For the text-containing cell, return its midpoint in (x, y) coordinate format. 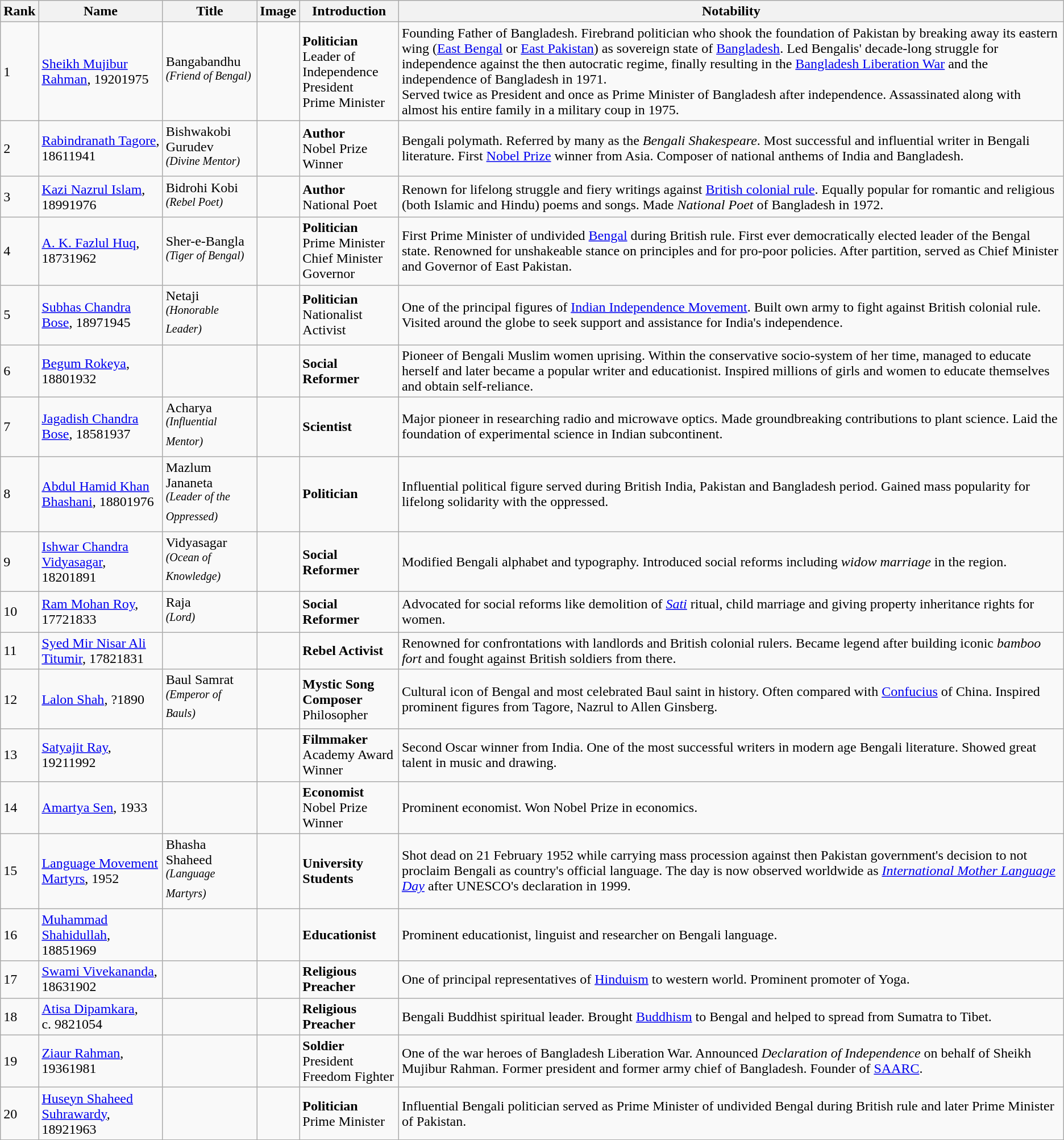
Notability (731, 11)
Vidyasagar(Ocean of Knowledge) (210, 562)
15 (19, 871)
Second Oscar winner from India. One of the most successful writers in modern age Bengali literature. Showed great talent in music and drawing. (731, 755)
11 (19, 650)
6 (19, 371)
Abdul Hamid Khan Bhashani, 18801976 (101, 494)
SoldierPresidentFreedom Fighter (349, 1061)
Atisa Dipamkara, c. 9821054 (101, 1017)
Prominent economist. Won Nobel Prize in economics. (731, 807)
4 (19, 251)
EconomistNobel Prize Winner (349, 807)
3 (19, 197)
Jagadish Chandra Bose, 18581937 (101, 426)
18 (19, 1017)
Rank (19, 11)
Netaji(Honorable Leader) (210, 315)
Educationist (349, 935)
9 (19, 562)
PoliticianPrime Minister (349, 1113)
Influential Bengali politician served as Prime Minister of undivided Bengal during British rule and later Prime Minister of Pakistan. (731, 1113)
Swami Vivekananda, 18631902 (101, 979)
Ishwar Chandra Vidyasagar, 18201891 (101, 562)
1 (19, 72)
5 (19, 315)
Bangabandhu(Friend of Bengal) (210, 72)
Modified Bengali alphabet and typography. Introduced social reforms including widow marriage in the region. (731, 562)
Muhammad Shahidullah, 18851969 (101, 935)
Prominent educationist, linguist and researcher on Bengali language. (731, 935)
8 (19, 494)
FilmmakerAcademy Award Winner (349, 755)
Rabindranath Tagore, 18611941 (101, 149)
14 (19, 807)
20 (19, 1113)
Lalon Shah, ?1890 (101, 699)
Introduction (349, 11)
Mazlum Jananeta(Leader of the Oppressed) (210, 494)
AuthorNational Poet (349, 197)
2 (19, 149)
7 (19, 426)
Bishwakobi Gurudev(Divine Mentor) (210, 149)
PoliticianPrime MinisterChief MinisterGovernor (349, 251)
Ram Mohan Roy, 17721833 (101, 612)
Sher-e-Bangla(Tiger of Bengal) (210, 251)
17 (19, 979)
Bidrohi Kobi(Rebel Poet) (210, 197)
Advocated for social reforms like demolition of Sati ritual, child marriage and giving property inheritance rights for women. (731, 612)
Sheikh Mujibur Rahman, 19201975 (101, 72)
Raja(Lord) (210, 612)
AuthorNobel Prize Winner (349, 149)
A. K. Fazlul Huq, 18731962 (101, 251)
Language Movement Martyrs, 1952 (101, 871)
University Students (349, 871)
Bhasha Shaheed(Language Martyrs) (210, 871)
Ziaur Rahman, 19361981 (101, 1061)
Mystic Song ComposerPhilosopher (349, 699)
Amartya Sen, 1933 (101, 807)
Huseyn Shaheed Suhrawardy, 18921963 (101, 1113)
Begum Rokeya, 18801932 (101, 371)
Scientist (349, 426)
Rebel Activist (349, 650)
19 (19, 1061)
Name (101, 11)
16 (19, 935)
PoliticianLeader of IndependencePresidentPrime Minister (349, 72)
12 (19, 699)
PoliticianNationalist Activist (349, 315)
Acharya(Influential Mentor) (210, 426)
10 (19, 612)
Baul Samrat(Emperor of Bauls) (210, 699)
Subhas Chandra Bose, 18971945 (101, 315)
Kazi Nazrul Islam, 18991976 (101, 197)
Image (279, 11)
Bengali Buddhist spiritual leader. Brought Buddhism to Bengal and helped to spread from Sumatra to Tibet. (731, 1017)
One of principal representatives of Hinduism to western world. Prominent promoter of Yoga. (731, 979)
Politician (349, 494)
Title (210, 11)
Syed Mir Nisar Ali Titumir, 17821831 (101, 650)
13 (19, 755)
Satyajit Ray, 19211992 (101, 755)
